Provide the [X, Y] coordinate of the cell's center where the given text is located.  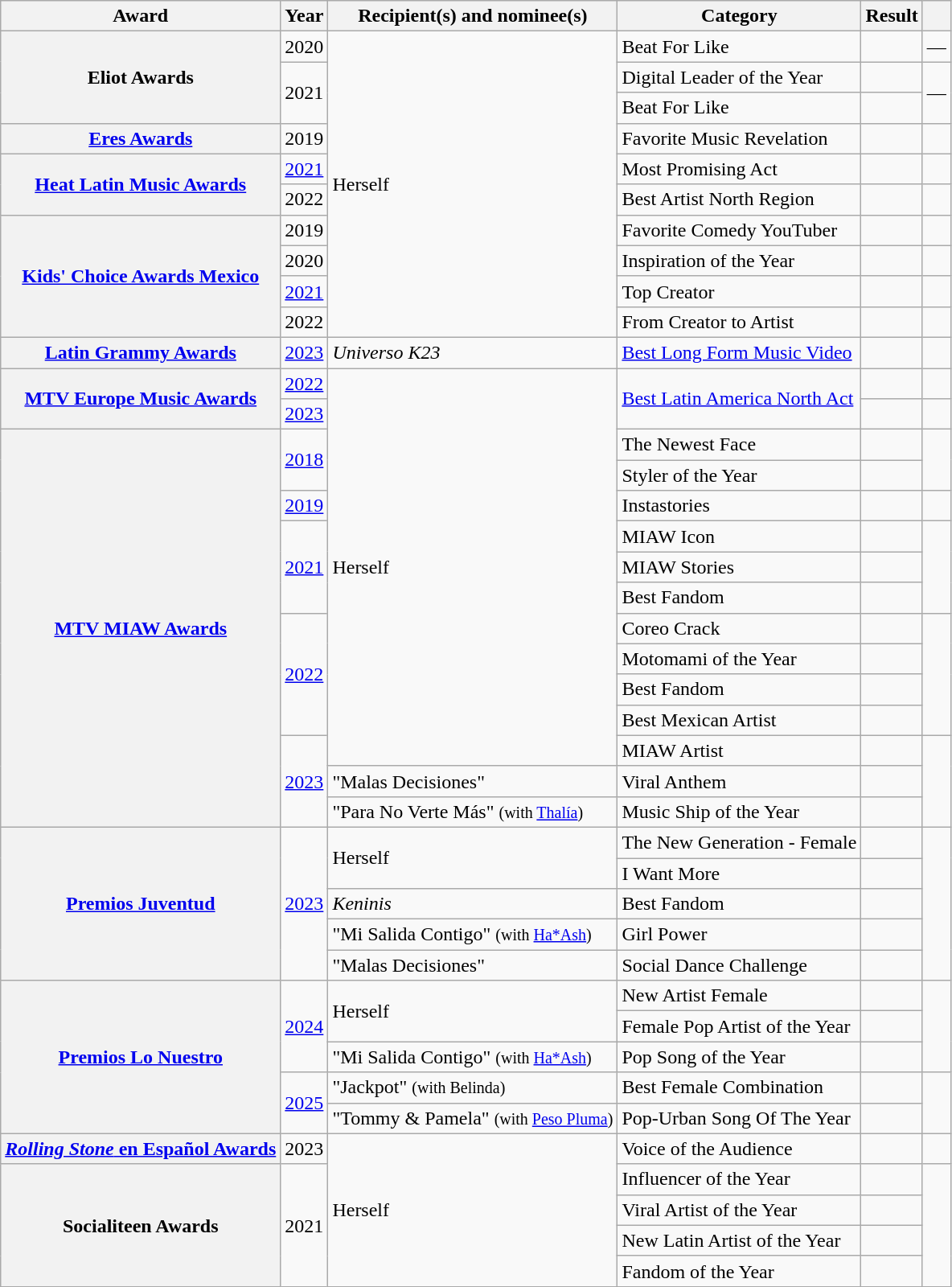
Favorite Music Revelation [740, 138]
2024 [304, 1026]
Favorite Comedy YouTuber [740, 230]
Eliot Awards [141, 77]
Latin Grammy Awards [141, 352]
Female Pop Artist of the Year [740, 1026]
The Newest Face [740, 445]
New Latin Artist of the Year [740, 1240]
Premios Lo Nuestro [141, 1057]
Styler of the Year [740, 475]
Pop Song of the Year [740, 1057]
Viral Artist of the Year [740, 1210]
Eres Awards [141, 138]
Heat Latin Music Awards [141, 184]
I Want More [740, 873]
Kids' Choice Awards Mexico [141, 276]
From Creator to Artist [740, 322]
Keninis [473, 904]
Voice of the Audience [740, 1149]
New Artist Female [740, 996]
Motomami of the Year [740, 659]
MIAW Stories [740, 567]
"Para No Verte Más" (with Thalía) [473, 812]
Rolling Stone en Español Awards [141, 1149]
Girl Power [740, 935]
MIAW Artist [740, 750]
Instastories [740, 506]
Recipient(s) and nominee(s) [473, 16]
Result [892, 16]
Socialiteen Awards [141, 1225]
Premios Juventud [141, 903]
2018 [304, 460]
Coreo Crack [740, 628]
Best Latin America North Act [740, 399]
Digital Leader of the Year [740, 77]
Inspiration of the Year [740, 261]
Fandom of the Year [740, 1271]
Category [740, 16]
MTV MIAW Awards [141, 629]
Award [141, 16]
Most Promising Act [740, 169]
MIAW Icon [740, 537]
Best Long Form Music Video [740, 352]
Pop-Urban Song Of The Year [740, 1118]
"Tommy & Pamela" (with Peso Pluma) [473, 1118]
Social Dance Challenge [740, 965]
2025 [304, 1103]
The New Generation - Female [740, 842]
Music Ship of the Year [740, 812]
Best Female Combination [740, 1088]
MTV Europe Music Awards [141, 399]
Universo K23 [473, 352]
Top Creator [740, 291]
Year [304, 16]
Influencer of the Year [740, 1179]
Viral Anthem [740, 781]
"Jackpot" (with Belinda) [473, 1088]
Best Mexican Artist [740, 720]
Best Artist North Region [740, 199]
